Locate the cell with the specified text and output its (X, Y) center coordinate. 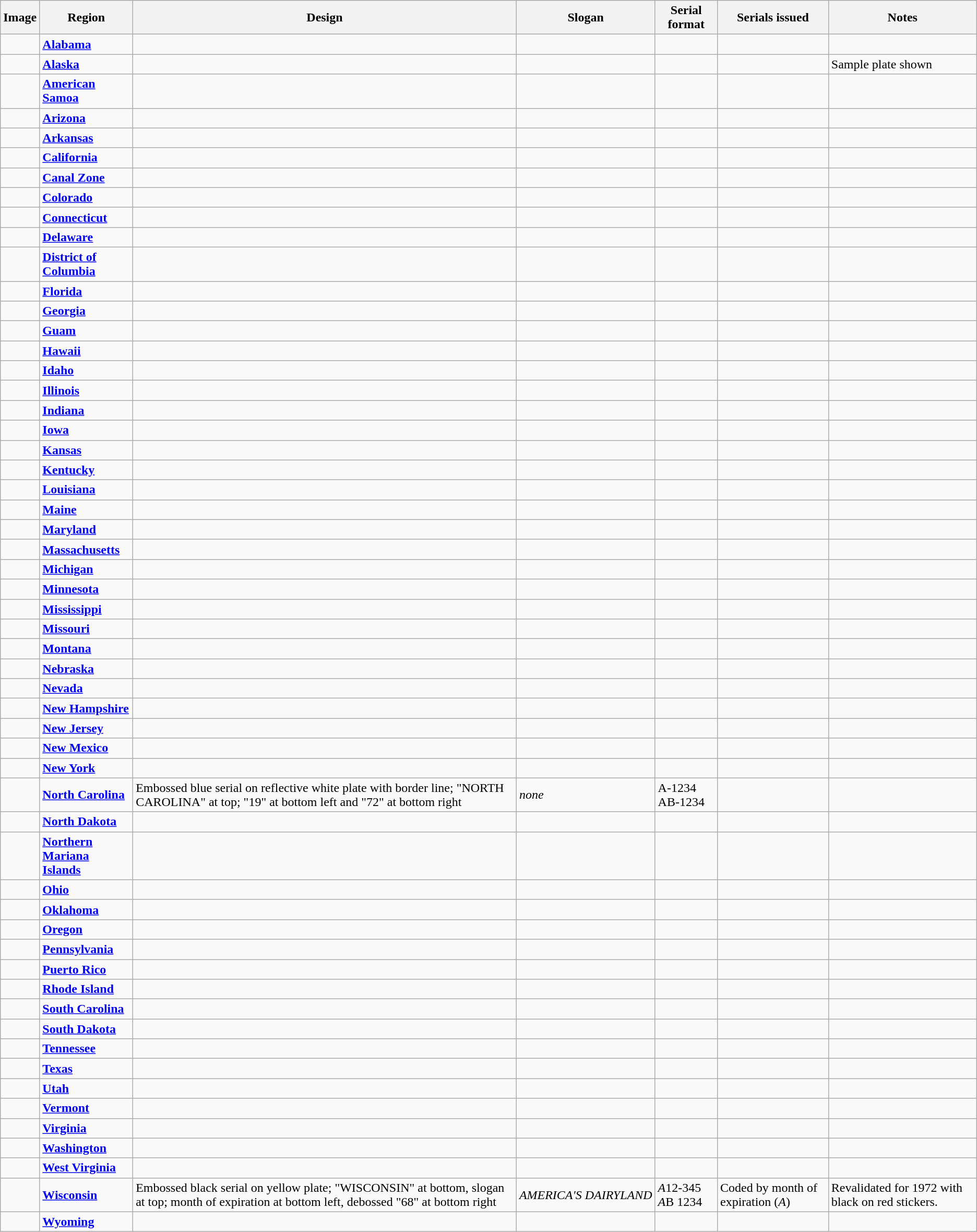
Colorado (87, 197)
Region (87, 18)
North Dakota (87, 822)
Massachusetts (87, 549)
West Virginia (87, 1168)
New Hampshire (87, 708)
North Carolina (87, 795)
none (586, 795)
Kansas (87, 450)
Virginia (87, 1128)
South Carolina (87, 1009)
Design (325, 18)
Nevada (87, 689)
Utah (87, 1088)
American Samoa (87, 91)
Image (20, 18)
Maine (87, 510)
Embossed blue serial on reflective white plate with border line; "NORTH CAROLINA" at top; "19" at bottom left and "72" at bottom right (325, 795)
Florida (87, 291)
Serial format (686, 18)
Arizona (87, 118)
A-1234AB-1234 (686, 795)
Puerto Rico (87, 969)
Ohio (87, 890)
Slogan (586, 18)
Washington (87, 1148)
Pennsylvania (87, 949)
Rhode Island (87, 989)
Hawaii (87, 351)
Indiana (87, 410)
Northern Mariana Islands (87, 856)
New Jersey (87, 728)
Louisiana (87, 490)
Coded by month of expiration (A) (773, 1194)
New Mexico (87, 748)
Iowa (87, 430)
Notes (902, 18)
Minnesota (87, 589)
Serials issued (773, 18)
Guam (87, 331)
District ofColumbia (87, 264)
Delaware (87, 237)
A12-345AB 1234 (686, 1194)
Sample plate shown (902, 64)
Arkansas (87, 138)
New York (87, 768)
AMERICA'S DAIRYLAND (586, 1194)
Embossed black serial on yellow plate; "WISCONSIN" at bottom, slogan at top; month of expiration at bottom left, debossed "68" at bottom right (325, 1194)
Alabama (87, 44)
Alaska (87, 64)
Oklahoma (87, 909)
Canal Zone (87, 177)
Michigan (87, 569)
Texas (87, 1069)
Wisconsin (87, 1194)
Oregon (87, 929)
Mississippi (87, 609)
Vermont (87, 1108)
Maryland (87, 529)
California (87, 158)
Nebraska (87, 669)
Tennessee (87, 1049)
Idaho (87, 371)
South Dakota (87, 1029)
Illinois (87, 390)
Georgia (87, 311)
Wyoming (87, 1222)
Montana (87, 649)
Missouri (87, 629)
Revalidated for 1972 with black on red stickers. (902, 1194)
Connecticut (87, 217)
Kentucky (87, 470)
